Determine the [x, y] coordinate at the center of the cell enclosing the given text.  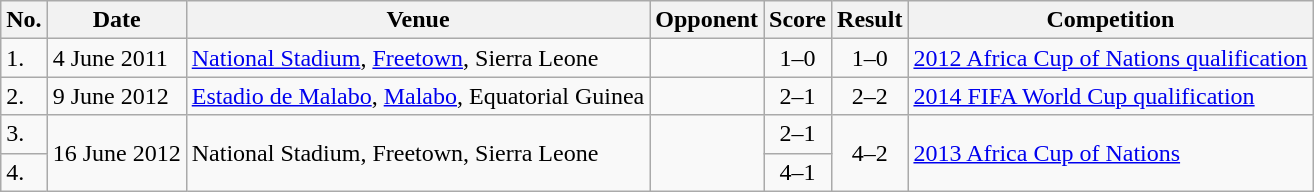
Score [798, 20]
4–1 [798, 172]
Result [870, 20]
4 June 2011 [116, 58]
2014 FIFA World Cup qualification [1110, 96]
Estadio de Malabo, Malabo, Equatorial Guinea [418, 96]
Opponent [707, 20]
4–2 [870, 153]
2012 Africa Cup of Nations qualification [1110, 58]
2–2 [870, 96]
9 June 2012 [116, 96]
3. [24, 134]
Date [116, 20]
1. [24, 58]
2013 Africa Cup of Nations [1110, 153]
4. [24, 172]
Venue [418, 20]
No. [24, 20]
16 June 2012 [116, 153]
Competition [1110, 20]
2. [24, 96]
